Search for the cell housing the specified text and yield its [x, y] center coordinate. 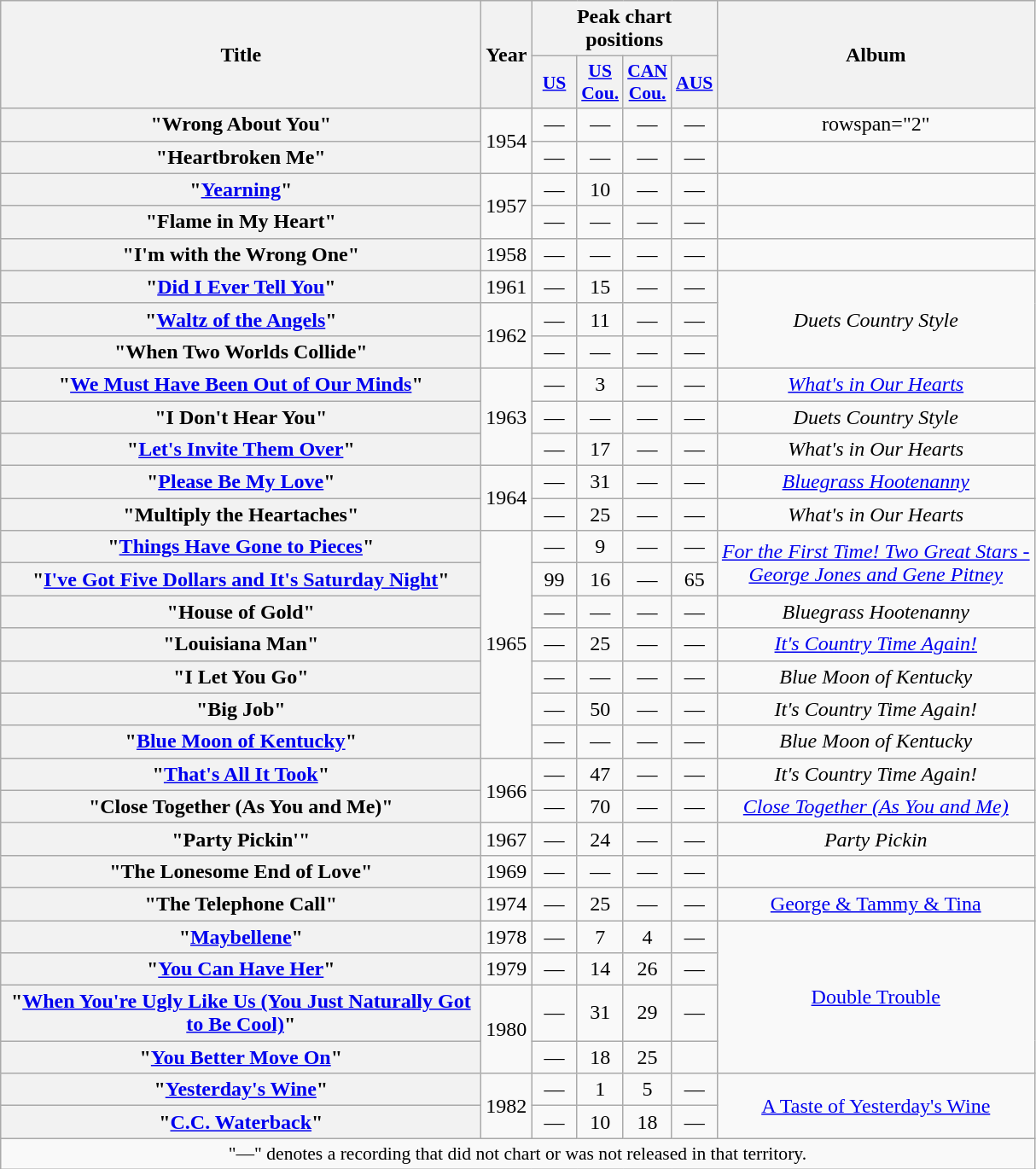
"C.C. Waterback" [241, 1122]
1963 [507, 416]
1964 [507, 498]
"House of Gold" [241, 612]
A Taste of Yesterday's Wine [876, 1106]
1974 [507, 904]
3 [600, 384]
rowspan="2" [876, 125]
For the First Time! Two Great Stars -George Jones and Gene Pitney [876, 563]
99 [555, 579]
"The Telephone Call" [241, 904]
26 [647, 969]
"We Must Have Been Out of Our Minds" [241, 384]
"Multiply the Heartaches" [241, 515]
Double Trouble [876, 997]
"I'm with the Wrong One" [241, 254]
1 [600, 1090]
"Big Job" [241, 709]
"Close Together (As You and Me)" [241, 806]
"Let's Invite Them Over" [241, 450]
AUS [695, 82]
1969 [507, 871]
"Louisiana Man" [241, 644]
"Party Pickin'" [241, 839]
1966 [507, 790]
1958 [507, 254]
Close Together (As You and Me) [876, 806]
Party Pickin [876, 839]
"I Don't Hear You" [241, 417]
"Heartbroken Me" [241, 157]
11 [600, 319]
"I've Got Five Dollars and It's Saturday Night" [241, 579]
1965 [507, 644]
"Things Have Gone to Pieces" [241, 547]
"That's All It Took" [241, 774]
70 [600, 806]
1961 [507, 287]
US [555, 82]
1980 [507, 1029]
1954 [507, 141]
"Yearning" [241, 189]
"Waltz of the Angels" [241, 319]
5 [647, 1090]
50 [600, 709]
65 [695, 579]
"Blue Moon of Kentucky" [241, 742]
"You Better Move On" [241, 1057]
CANCou. [647, 82]
4 [647, 936]
Peak chart positions [625, 29]
"When Two Worlds Collide" [241, 352]
1967 [507, 839]
14 [600, 969]
"Yesterday's Wine" [241, 1090]
"You Can Have Her" [241, 969]
USCou. [600, 82]
"Please Be My Love" [241, 482]
Year [507, 55]
16 [600, 579]
24 [600, 839]
29 [647, 1014]
Album [876, 55]
"Did I Ever Tell You" [241, 287]
1962 [507, 335]
1982 [507, 1106]
"The Lonesome End of Love" [241, 871]
"When You're Ugly Like Us (You Just Naturally Gotto Be Cool)" [241, 1014]
9 [600, 547]
"I Let You Go" [241, 677]
"Wrong About You" [241, 125]
1979 [507, 969]
17 [600, 450]
1978 [507, 936]
47 [600, 774]
7 [600, 936]
"Flame in My Heart" [241, 222]
Title [241, 55]
"—" denotes a recording that did not chart or was not released in that territory. [517, 1154]
15 [600, 287]
"Maybellene" [241, 936]
1957 [507, 206]
George & Tammy & Tina [876, 904]
